Find where the given text appears and provide that cell's center as [x, y] coordinate. 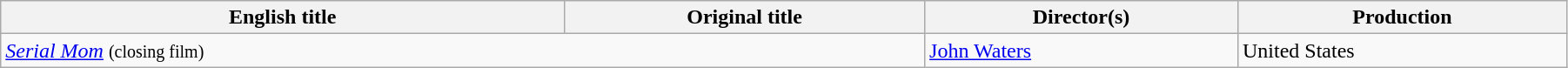
John Waters [1082, 51]
English title [283, 17]
Original title [745, 17]
Director(s) [1082, 17]
Serial Mom (closing film) [463, 51]
United States [1402, 51]
Production [1402, 17]
